Extract the (X, Y) coordinate from the center of the cell holding the provided text.  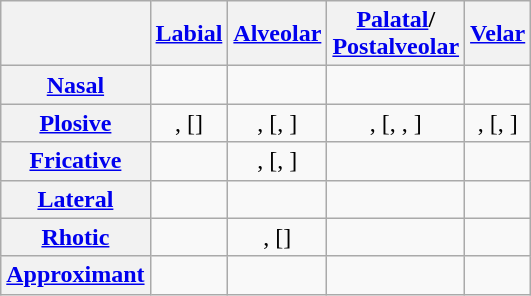
Fricative (76, 161)
Labial (189, 34)
Rhotic (76, 237)
Approximant (76, 275)
Alveolar (278, 34)
Nasal (76, 85)
Palatal/Postalveolar (396, 34)
, [, , ] (396, 123)
Plosive (76, 123)
Velar (498, 34)
Lateral (76, 199)
